Extract the (x, y) coordinate from the center of the cell holding the provided text.  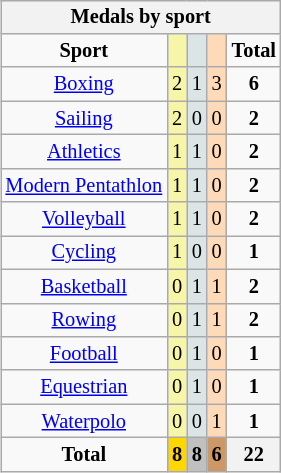
Volleyball (84, 219)
Medals by sport (141, 17)
Sport (84, 51)
Rowing (84, 320)
3 (217, 84)
Athletics (84, 152)
Basketball (84, 286)
Waterpolo (84, 421)
Boxing (84, 84)
Sailing (84, 118)
Cycling (84, 253)
Equestrian (84, 387)
Modern Pentathlon (84, 185)
22 (254, 455)
Football (84, 354)
